Search for the cell housing the specified text and yield its (X, Y) center coordinate. 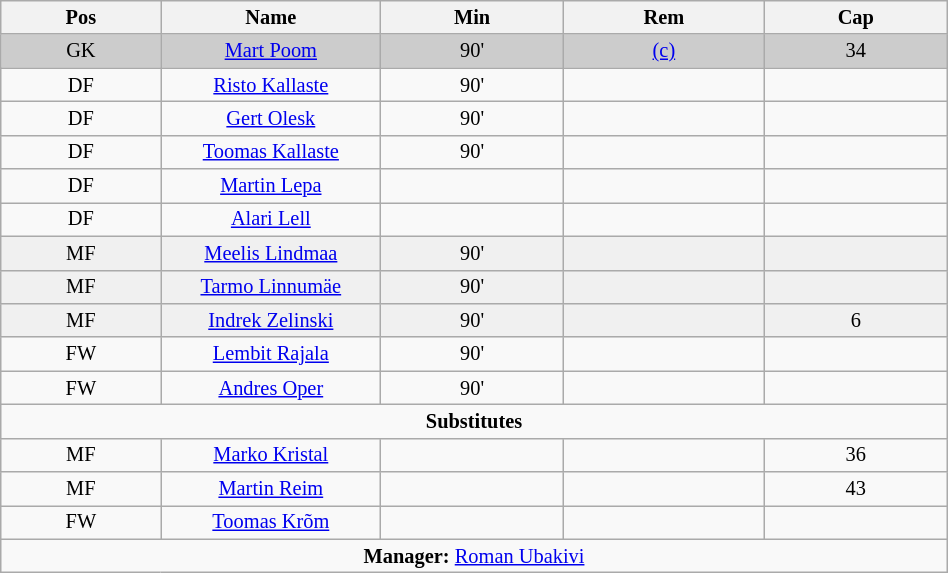
Toomas Krõm (271, 522)
Mart Poom (271, 51)
Toomas Kallaste (271, 152)
43 (856, 489)
36 (856, 455)
Cap (856, 17)
Substitutes (474, 421)
34 (856, 51)
Gert Olesk (271, 118)
Marko Kristal (271, 455)
Manager: Roman Ubakivi (474, 556)
Martin Lepa (271, 186)
Min (472, 17)
Tarmo Linnumäe (271, 287)
(c) (664, 51)
Alari Lell (271, 219)
6 (856, 320)
Lembit Rajala (271, 354)
Andres Oper (271, 388)
Martin Reim (271, 489)
Name (271, 17)
Pos (81, 17)
Indrek Zelinski (271, 320)
Risto Kallaste (271, 85)
Rem (664, 17)
Meelis Lindmaa (271, 253)
GK (81, 51)
